Return the [x, y] coordinate for the center point of the cell that contains the specified text.  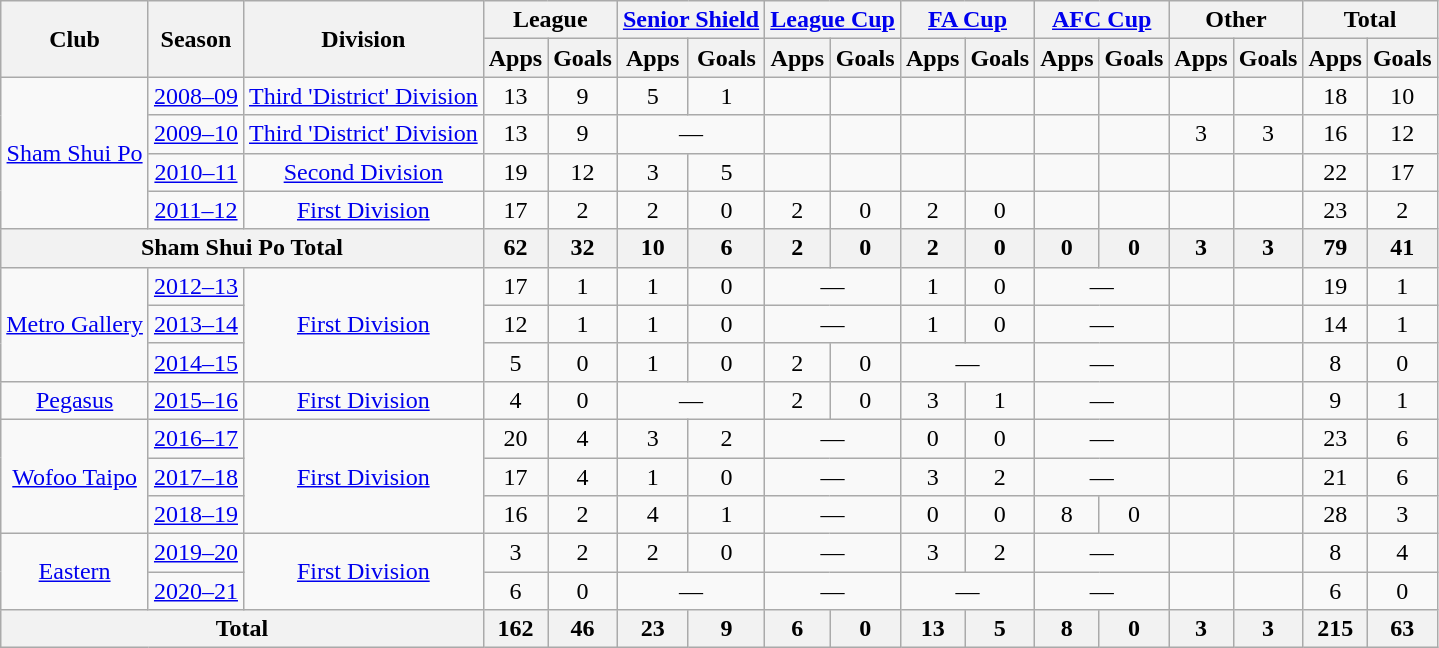
FA Cup [967, 20]
22 [1335, 172]
League Cup [833, 20]
2012–13 [196, 286]
46 [583, 629]
Eastern [75, 572]
Sham Shui Po Total [242, 248]
215 [1335, 629]
2008–09 [196, 96]
2018–19 [196, 515]
20 [515, 438]
18 [1335, 96]
Pegasus [75, 400]
Metro Gallery [75, 324]
32 [583, 248]
2017–18 [196, 477]
Season [196, 39]
2011–12 [196, 210]
Club [75, 39]
41 [1402, 248]
63 [1402, 629]
79 [1335, 248]
21 [1335, 477]
League [550, 20]
2016–17 [196, 438]
AFC Cup [1102, 20]
Wofoo Taipo [75, 476]
Second Division [363, 172]
2009–10 [196, 134]
Division [363, 39]
162 [515, 629]
2013–14 [196, 324]
2010–11 [196, 172]
Other [1236, 20]
62 [515, 248]
2020–21 [196, 591]
14 [1335, 324]
28 [1335, 515]
2014–15 [196, 362]
Senior Shield [690, 20]
2015–16 [196, 400]
Sham Shui Po [75, 153]
2019–20 [196, 553]
